Output the (X, Y) coordinate of the center of the cell containing the given text.  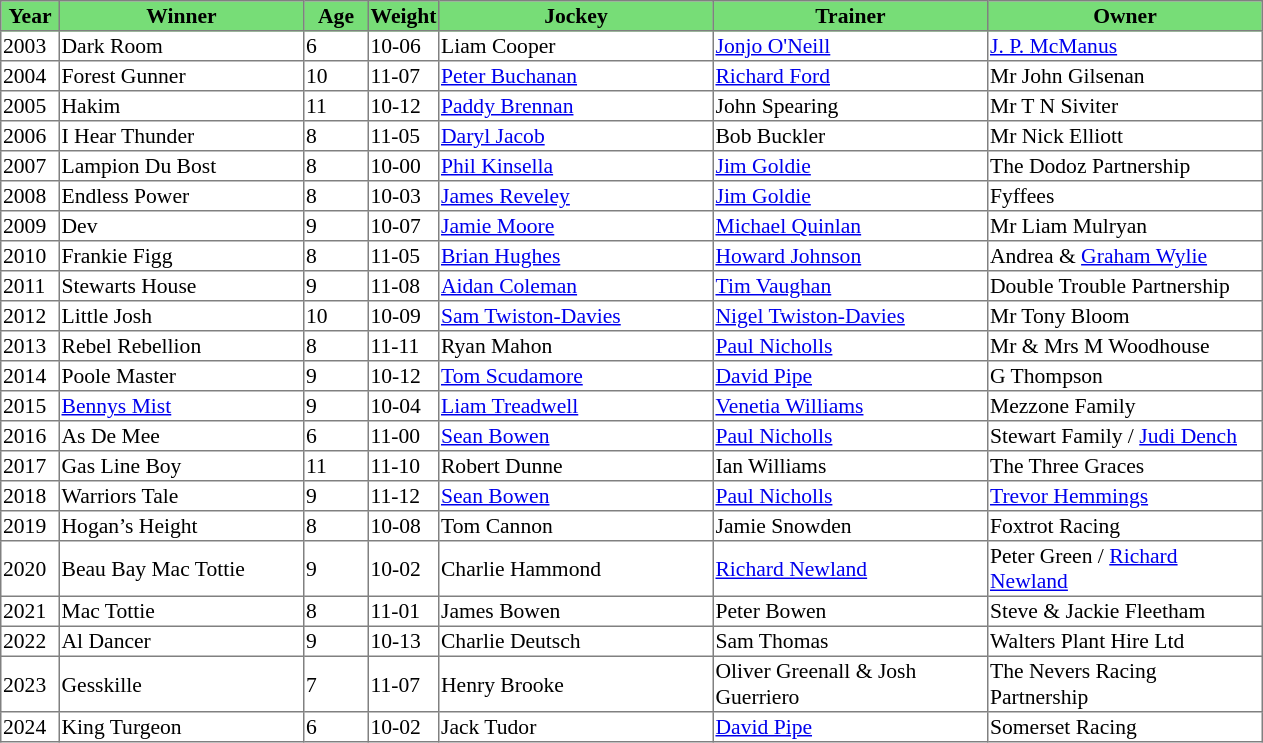
Howard Johnson (850, 256)
Walters Plant Hire Ltd (1125, 641)
Foxtrot Racing (1125, 526)
2024 (30, 727)
2004 (30, 76)
2022 (30, 641)
2013 (30, 346)
Tim Vaughan (850, 286)
Oliver Greenall & Josh Guerriero (850, 684)
John Spearing (850, 106)
Aidan Coleman (576, 286)
G Thompson (1125, 376)
10-06 (403, 46)
7 (336, 684)
Little Josh (181, 316)
11-00 (403, 436)
11-01 (403, 611)
Jamie Snowden (850, 526)
Jamie Moore (576, 226)
Winner (181, 16)
2017 (30, 466)
Double Trouble Partnership (1125, 286)
10-00 (403, 166)
2014 (30, 376)
Trevor Hemmings (1125, 496)
2016 (30, 436)
11-10 (403, 466)
Charlie Hammond (576, 569)
2007 (30, 166)
2018 (30, 496)
2010 (30, 256)
10-08 (403, 526)
2015 (30, 406)
Hogan’s Height (181, 526)
Poole Master (181, 376)
Somerset Racing (1125, 727)
I Hear Thunder (181, 136)
Dark Room (181, 46)
10-07 (403, 226)
Andrea & Graham Wylie (1125, 256)
Sam Thomas (850, 641)
Paddy Brennan (576, 106)
11-11 (403, 346)
Ian Williams (850, 466)
Mac Tottie (181, 611)
Henry Brooke (576, 684)
Weight (403, 16)
Peter Bowen (850, 611)
Mr Nick Elliott (1125, 136)
Peter Buchanan (576, 76)
Gesskille (181, 684)
Richard Ford (850, 76)
Al Dancer (181, 641)
Steve & Jackie Fleetham (1125, 611)
Tom Cannon (576, 526)
Age (336, 16)
Year (30, 16)
The Dodoz Partnership (1125, 166)
2009 (30, 226)
11-12 (403, 496)
Jack Tudor (576, 727)
Mezzone Family (1125, 406)
Fyffees (1125, 196)
Lampion Du Bost (181, 166)
Bennys Mist (181, 406)
2021 (30, 611)
2023 (30, 684)
10-09 (403, 316)
Sam Twiston-Davies (576, 316)
Endless Power (181, 196)
2008 (30, 196)
2005 (30, 106)
11-08 (403, 286)
10-03 (403, 196)
Mr Tony Bloom (1125, 316)
Peter Green / Richard Newland (1125, 569)
James Reveley (576, 196)
2011 (30, 286)
Jockey (576, 16)
The Three Graces (1125, 466)
Venetia Williams (850, 406)
Stewart Family / Judi Dench (1125, 436)
Frankie Figg (181, 256)
Tom Scudamore (576, 376)
Liam Treadwell (576, 406)
James Bowen (576, 611)
Owner (1125, 16)
Robert Dunne (576, 466)
Stewarts House (181, 286)
Rebel Rebellion (181, 346)
Beau Bay Mac Tottie (181, 569)
Mr Liam Mulryan (1125, 226)
Bob Buckler (850, 136)
Ryan Mahon (576, 346)
2020 (30, 569)
Mr T N Siviter (1125, 106)
Forest Gunner (181, 76)
Liam Cooper (576, 46)
10-13 (403, 641)
Richard Newland (850, 569)
Nigel Twiston-Davies (850, 316)
2003 (30, 46)
2012 (30, 316)
2019 (30, 526)
Mr & Mrs M Woodhouse (1125, 346)
Daryl Jacob (576, 136)
10-04 (403, 406)
The Nevers Racing Partnership (1125, 684)
Brian Hughes (576, 256)
Warriors Tale (181, 496)
As De Mee (181, 436)
Phil Kinsella (576, 166)
Michael Quinlan (850, 226)
Trainer (850, 16)
Jonjo O'Neill (850, 46)
Charlie Deutsch (576, 641)
Mr John Gilsenan (1125, 76)
Hakim (181, 106)
King Turgeon (181, 727)
Gas Line Boy (181, 466)
2006 (30, 136)
J. P. McManus (1125, 46)
Dev (181, 226)
